Return (x, y) of the center of cell containing provided text 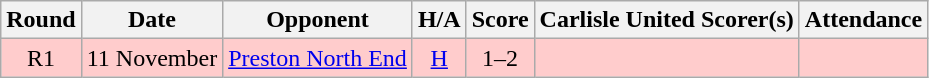
11 November (152, 58)
H (439, 58)
Date (152, 20)
Round (41, 20)
H/A (439, 20)
Preston North End (318, 58)
1–2 (500, 58)
R1 (41, 58)
Score (500, 20)
Attendance (863, 20)
Opponent (318, 20)
Carlisle United Scorer(s) (666, 20)
